Detect which cell encompasses the target text, then output its (x, y) center coordinate. 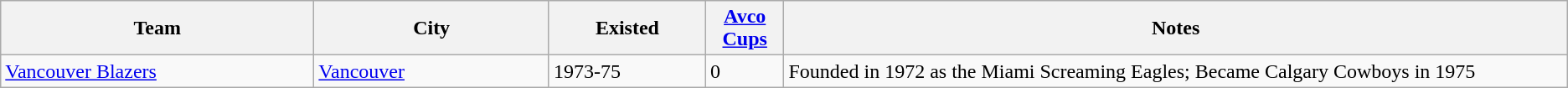
Founded in 1972 as the Miami Screaming Eagles; Became Calgary Cowboys in 1975 (1176, 71)
Existed (627, 28)
0 (745, 71)
Vancouver Blazers (157, 71)
City (432, 28)
Notes (1176, 28)
Team (157, 28)
Avco Cups (745, 28)
1973-75 (627, 71)
Vancouver (432, 71)
